Output the [X, Y] coordinate of the center of the cell containing the given text.  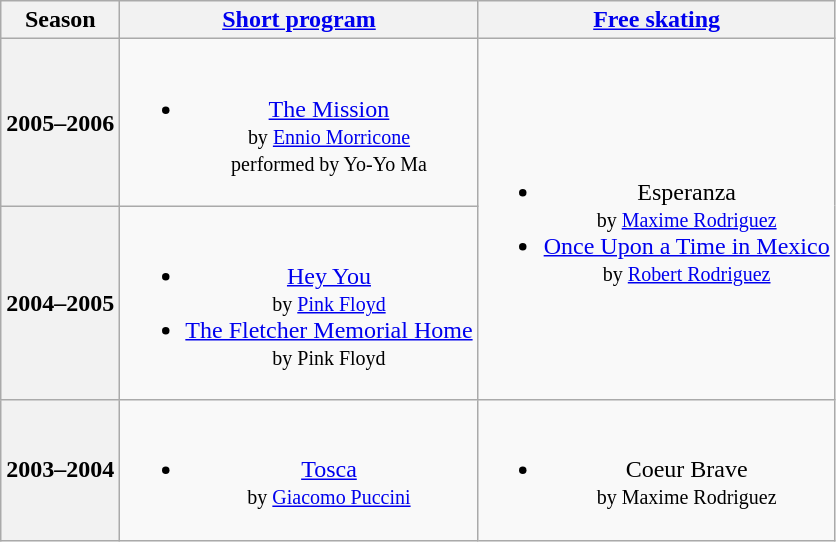
Hey You by Pink Floyd The Fletcher Memorial Home by Pink Floyd [299, 303]
Short program [299, 20]
Season [60, 20]
2003–2004 [60, 470]
Esperanza by Maxime Rodriguez Once Upon a Time in Mexico by Robert Rodriguez [656, 220]
The Mission by Ennio Morricone performed by Yo-Yo Ma [299, 122]
Coeur Brave by Maxime Rodriguez [656, 470]
Free skating [656, 20]
2005–2006 [60, 122]
Tosca by Giacomo Puccini [299, 470]
2004–2005 [60, 303]
